Scan for the cell matching the given text and deliver its [X, Y] coordinate at center. 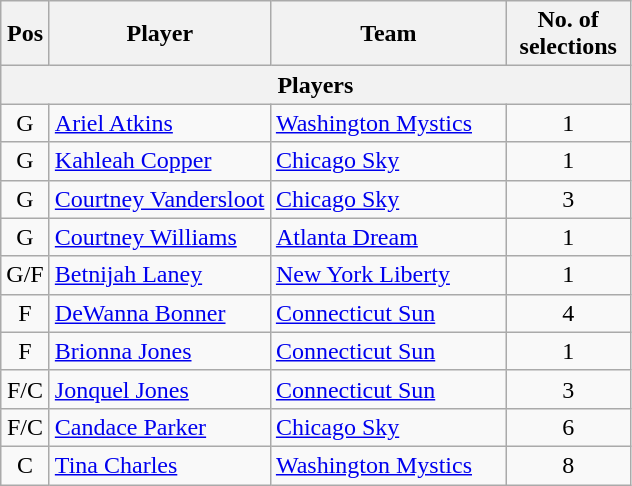
No. of selections [568, 34]
Betnijah Laney [160, 275]
Ariel Atkins [160, 123]
Brionna Jones [160, 351]
8 [568, 465]
Pos [26, 34]
Players [316, 85]
Jonquel Jones [160, 389]
Atlanta Dream [388, 237]
G/F [26, 275]
Kahleah Copper [160, 161]
New York Liberty [388, 275]
C [26, 465]
DeWanna Bonner [160, 313]
Candace Parker [160, 427]
6 [568, 427]
Courtney Vandersloot [160, 199]
Tina Charles [160, 465]
4 [568, 313]
Team [388, 34]
Player [160, 34]
Courtney Williams [160, 237]
